Scan for the cell matching the given text and deliver its [x, y] coordinate at center. 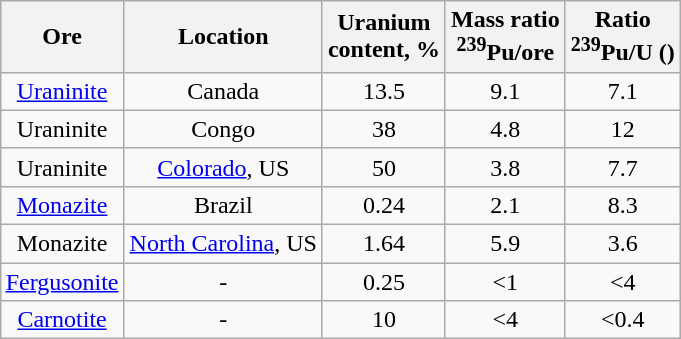
3.6 [622, 244]
Carnotite [62, 320]
<0.4 [622, 320]
Ore [62, 37]
Canada [223, 91]
7.1 [622, 91]
North Carolina, US [223, 244]
1.64 [384, 244]
10 [384, 320]
Uranium content, % [384, 37]
13.5 [384, 91]
50 [384, 167]
4.8 [505, 129]
38 [384, 129]
<1 [505, 282]
Colorado, US [223, 167]
8.3 [622, 205]
12 [622, 129]
0.25 [384, 282]
Location [223, 37]
0.24 [384, 205]
Ratio 239Pu/U () [622, 37]
Congo [223, 129]
9.1 [505, 91]
5.9 [505, 244]
Brazil [223, 205]
Fergusonite [62, 282]
7.7 [622, 167]
Mass ratio 239Pu/ore [505, 37]
3.8 [505, 167]
2.1 [505, 205]
